Output the [x, y] coordinate of the center of the cell containing the given text.  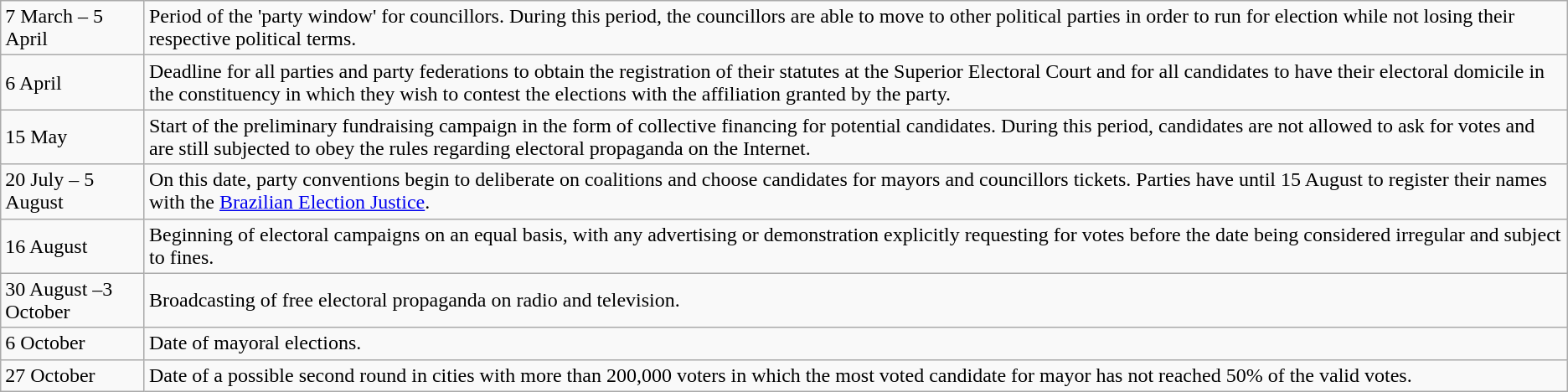
6 April [73, 82]
Date of mayoral elections. [856, 343]
20 July – 5 August [73, 191]
Broadcasting of free electoral propaganda on radio and television. [856, 300]
7 March – 5 April [73, 28]
15 May [73, 137]
6 October [73, 343]
16 August [73, 246]
30 August –3 October [73, 300]
27 October [73, 375]
